Return the [x, y] coordinate for the center point of the cell that contains the specified text.  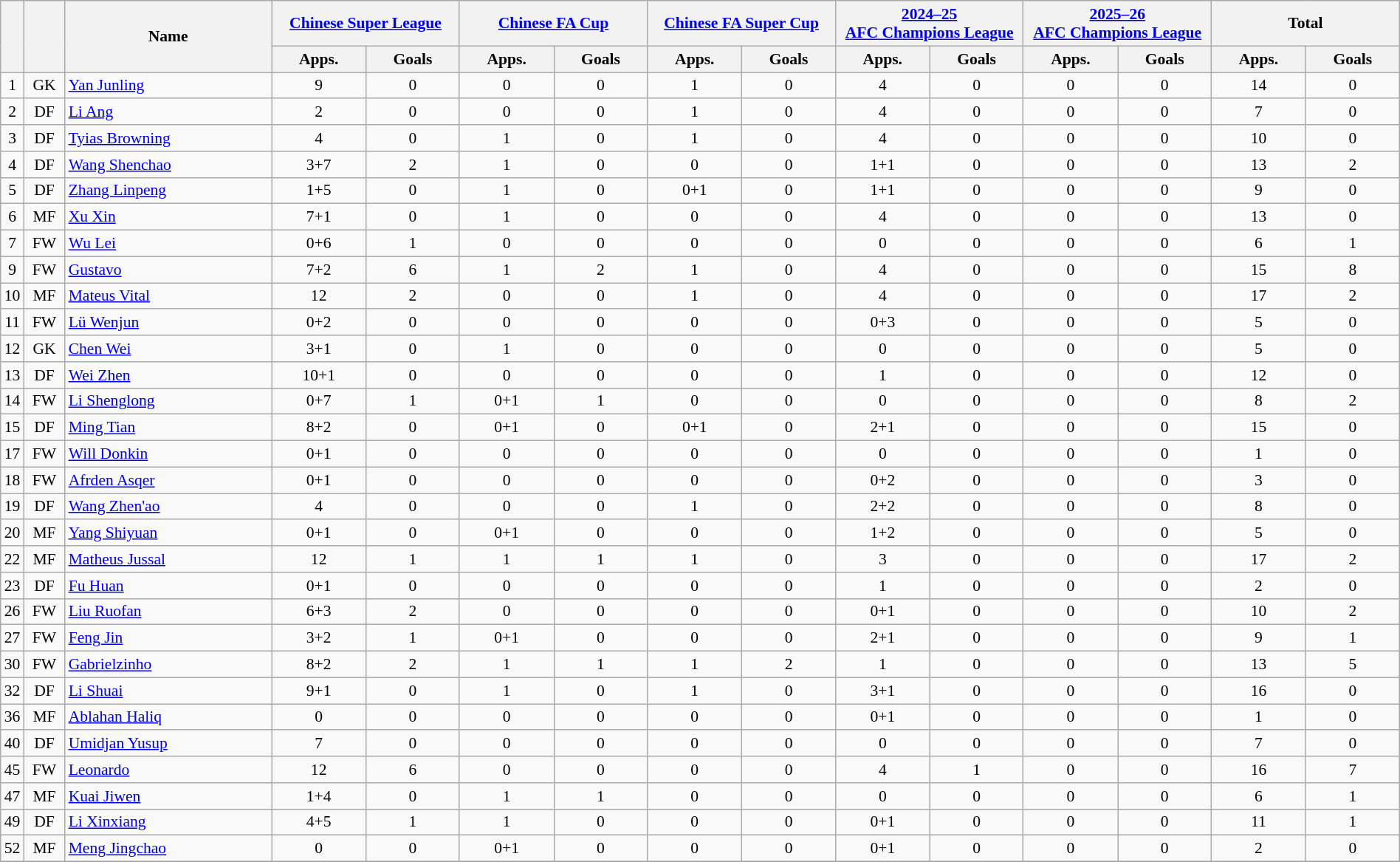
Lü Wenjun [168, 323]
4+5 [319, 822]
1+2 [882, 533]
Umidjan Yusup [168, 744]
Chinese FA Super Cup [741, 24]
Will Donkin [168, 454]
0+6 [319, 244]
Yan Junling [168, 86]
23 [13, 586]
Ming Tian [168, 428]
Li Shenglong [168, 401]
Gustavo [168, 270]
Mateus Vital [168, 296]
40 [13, 744]
3+7 [319, 165]
Meng Jingchao [168, 849]
Li Xinxiang [168, 822]
Yang Shiyuan [168, 533]
2024–25 AFC Champions League [929, 24]
Chen Wei [168, 349]
Tyias Browning [168, 138]
Wu Lei [168, 244]
Wang Zhen'ao [168, 507]
20 [13, 533]
30 [13, 665]
9+1 [319, 691]
Liu Ruofan [168, 612]
2025–26 AFC Champions League [1118, 24]
Wang Shenchao [168, 165]
22 [13, 559]
49 [13, 822]
Zhang Linpeng [168, 191]
45 [13, 770]
47 [13, 796]
Feng Jin [168, 638]
Matheus Jussal [168, 559]
19 [13, 507]
1+5 [319, 191]
10+1 [319, 375]
Fu Huan [168, 586]
52 [13, 849]
Li Shuai [168, 691]
32 [13, 691]
Kuai Jiwen [168, 796]
Xu Xin [168, 217]
27 [13, 638]
Chinese Super League [366, 24]
26 [13, 612]
1+4 [319, 796]
2+2 [882, 507]
3+2 [319, 638]
18 [13, 480]
36 [13, 717]
7+1 [319, 217]
Chinese FA Cup [554, 24]
7+2 [319, 270]
6+3 [319, 612]
Leonardo [168, 770]
Total [1305, 24]
0+3 [882, 323]
Name [168, 37]
Gabrielzinho [168, 665]
0+7 [319, 401]
Li Ang [168, 112]
Wei Zhen [168, 375]
Afrden Asqer [168, 480]
Ablahan Haliq [168, 717]
